Output the [X, Y] coordinate of the center of the cell containing the given text.  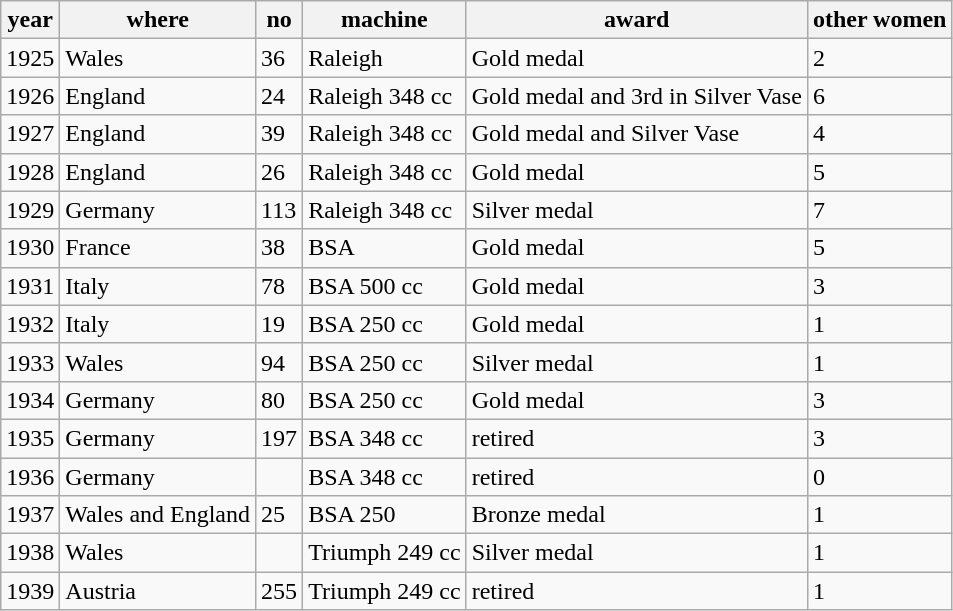
1933 [30, 362]
machine [385, 20]
24 [280, 96]
year [30, 20]
39 [280, 134]
36 [280, 58]
Gold medal and 3rd in Silver Vase [636, 96]
1927 [30, 134]
1928 [30, 172]
BSA [385, 248]
94 [280, 362]
7 [880, 210]
1939 [30, 591]
BSA 250 [385, 515]
Raleigh [385, 58]
25 [280, 515]
4 [880, 134]
BSA 500 cc [385, 286]
1934 [30, 400]
1925 [30, 58]
Austria [158, 591]
80 [280, 400]
255 [280, 591]
1930 [30, 248]
where [158, 20]
113 [280, 210]
1931 [30, 286]
6 [880, 96]
1938 [30, 553]
France [158, 248]
Gold medal and Silver Vase [636, 134]
Wales and England [158, 515]
Bronze medal [636, 515]
1929 [30, 210]
1937 [30, 515]
1932 [30, 324]
38 [280, 248]
award [636, 20]
1935 [30, 438]
2 [880, 58]
0 [880, 477]
1926 [30, 96]
26 [280, 172]
78 [280, 286]
1936 [30, 477]
197 [280, 438]
other women [880, 20]
no [280, 20]
19 [280, 324]
